Search for the cell housing the specified text and yield its (X, Y) center coordinate. 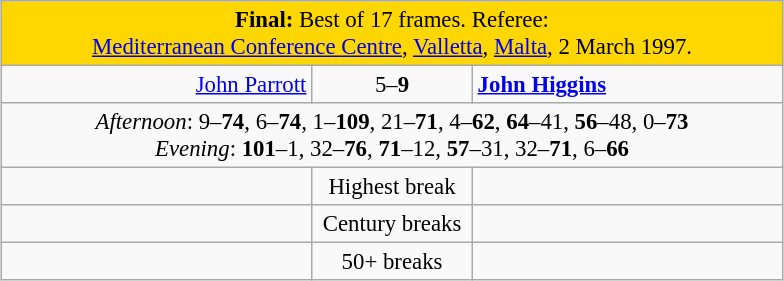
Final: Best of 17 frames. Referee: Mediterranean Conference Centre, Valletta, Malta, 2 March 1997. (392, 34)
John Parrott (156, 85)
Highest break (392, 187)
Afternoon: 9–74, 6–74, 1–109, 21–71, 4–62, 64–41, 56–48, 0–73Evening: 101–1, 32–76, 71–12, 57–31, 32–71, 6–66 (392, 136)
5–9 (392, 85)
50+ breaks (392, 262)
John Higgins (628, 85)
Century breaks (392, 224)
